Find where the given text appears and provide that cell's center as [x, y] coordinate. 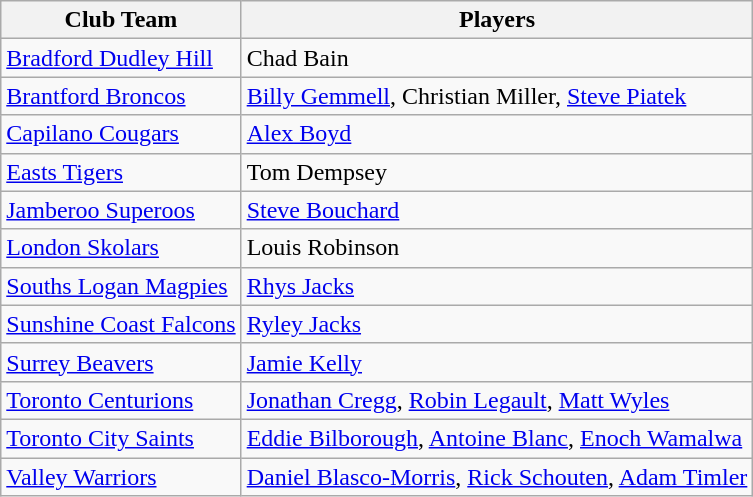
Toronto City Saints [121, 438]
Daniel Blasco-Morris, Rick Schouten, Adam Timler [497, 477]
Alex Boyd [497, 134]
Toronto Centurions [121, 400]
Tom Dempsey [497, 172]
Valley Warriors [121, 477]
Bradford Dudley Hill [121, 58]
Chad Bain [497, 58]
London Skolars [121, 248]
Souths Logan Magpies [121, 286]
Rhys Jacks [497, 286]
Eddie Bilborough, Antoine Blanc, Enoch Wamalwa [497, 438]
Capilano Cougars [121, 134]
Easts Tigers [121, 172]
Louis Robinson [497, 248]
Players [497, 20]
Jamberoo Superoos [121, 210]
Club Team [121, 20]
Ryley Jacks [497, 324]
Billy Gemmell, Christian Miller, Steve Piatek [497, 96]
Jonathan Cregg, Robin Legault, Matt Wyles [497, 400]
Surrey Beavers [121, 362]
Brantford Broncos [121, 96]
Steve Bouchard [497, 210]
Jamie Kelly [497, 362]
Sunshine Coast Falcons [121, 324]
